Find where the given text appears and provide that cell's center as (x, y) coordinate. 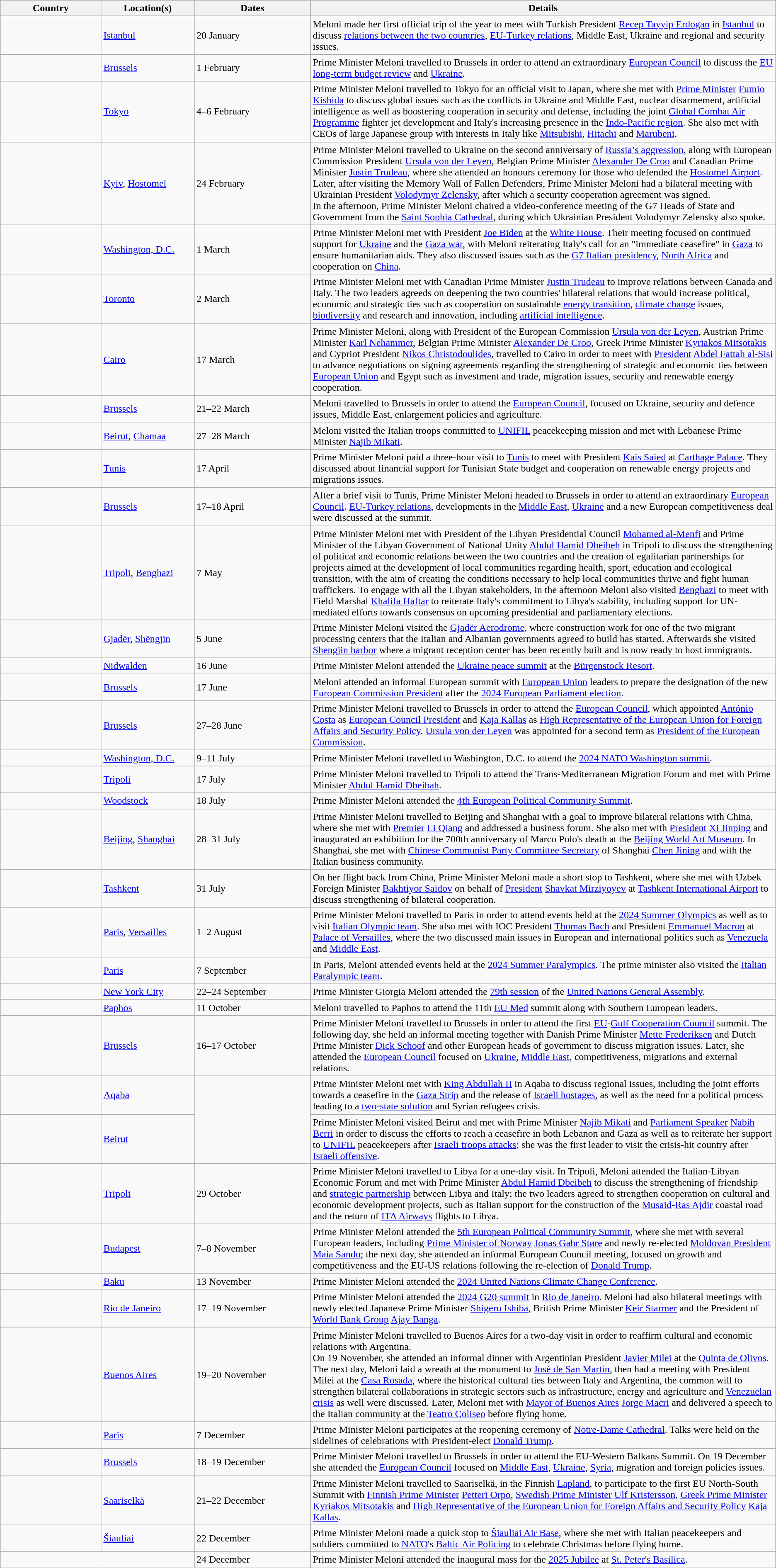
1 March (252, 250)
1–2 August (252, 932)
Tashkent (148, 888)
17 June (252, 688)
Meloni travelled to Paphos to attend the 11th EU Med summit along with Southern European leaders. (543, 1007)
Baku (148, 1281)
21–22 December (252, 1500)
18 July (252, 801)
Prime Minister Meloni attended the inaugural mass for the 2025 Jubilee at St. Peter's Basilica. (543, 1560)
Paris, Versailles (148, 932)
7–8 November (252, 1249)
22 December (252, 1539)
Prime Minister Meloni attended the 4th European Political Community Summit. (543, 801)
9–11 July (252, 758)
Prime Minister Meloni attended the 2024 United Nations Climate Change Conference. (543, 1281)
7 September (252, 970)
Prime Minister Meloni attended the Ukraine peace summit at the Bürgenstock Resort. (543, 666)
2 March (252, 299)
Rio de Janeiro (148, 1308)
Woodstock (148, 801)
22–24 September (252, 992)
Country (51, 8)
27–28 June (252, 726)
18–19 December (252, 1462)
In Paris, Meloni attended events held at the 2024 Summer Paralympics. The prime minister also visited the Italian Paralympic team. (543, 970)
17–19 November (252, 1308)
13 November (252, 1281)
Tokyo (148, 112)
Beirut, Chamaa (148, 435)
Cairo (148, 359)
Buenos Aires (148, 1374)
Location(s) (148, 8)
17–18 April (252, 506)
Budapest (148, 1249)
19–20 November (252, 1374)
29 October (252, 1194)
Details (543, 8)
11 October (252, 1007)
Gjadër, Shëngjin (148, 639)
20 January (252, 35)
24 February (252, 183)
Tripoli, Benghazi (148, 573)
Prime Minister Giorgia Meloni attended the 79th session of the United Nations General Assembly. (543, 992)
7 May (252, 573)
Tunis (148, 468)
5 June (252, 639)
16–17 October (252, 1045)
31 July (252, 888)
1 February (252, 68)
27–28 March (252, 435)
Paphos (148, 1007)
Toronto (148, 299)
16 June (252, 666)
New York City (148, 992)
Aqaba (148, 1095)
Prime Minister Meloni travelled to Tripoli to attend the Trans-Mediterranean Migration Forum and met with Prime Minister Abdul Hamid Dbeibah. (543, 780)
Meloni visited the Italian troops committed to UNIFIL peacekeeping mission and met with Lebanese Prime Minister Najib Mikati. (543, 435)
Šiauliai (148, 1539)
24 December (252, 1560)
Beijing, Shanghai (148, 839)
4–6 February (252, 112)
Istanbul (148, 35)
17 July (252, 780)
17 April (252, 468)
17 March (252, 359)
28–31 July (252, 839)
Beirut (148, 1139)
Kyiv, Hostomel (148, 183)
21–22 March (252, 409)
7 December (252, 1435)
Saariselkä (148, 1500)
Prime Minister Meloni travelled to Washington, D.C. to attend the 2024 NATO Washington summit. (543, 758)
Dates (252, 8)
Nidwalden (148, 666)
